Locate the cell with the specified text and output its (x, y) center coordinate. 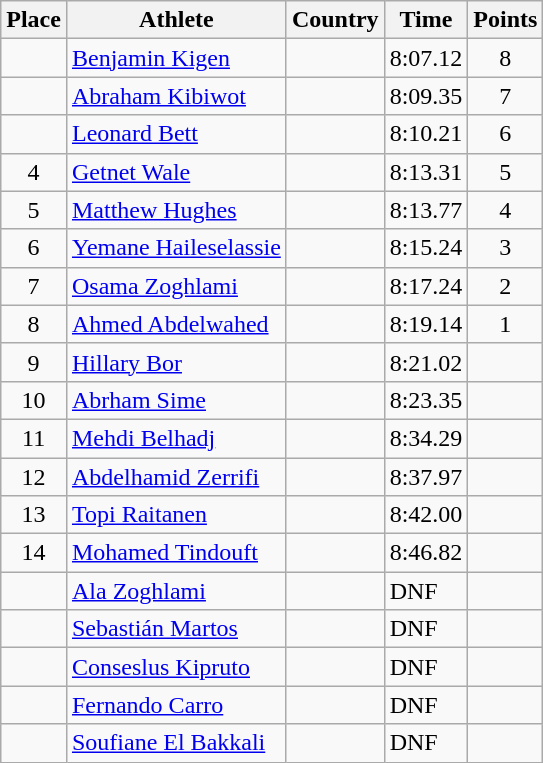
Yemane Haileselassie (176, 248)
1 (506, 324)
8:07.12 (426, 58)
Fernando Carro (176, 705)
10 (34, 400)
Soufiane El Bakkali (176, 743)
8:46.82 (426, 553)
Leonard Bett (176, 134)
Place (34, 20)
12 (34, 477)
Topi Raitanen (176, 515)
8:09.35 (426, 96)
8:23.35 (426, 400)
Sebastián Martos (176, 629)
8:37.97 (426, 477)
8:15.24 (426, 248)
3 (506, 248)
Ala Zoghlami (176, 591)
8:21.02 (426, 362)
2 (506, 286)
9 (34, 362)
Conseslus Kipruto (176, 667)
8:17.24 (426, 286)
Abraham Kibiwot (176, 96)
Time (426, 20)
Abrham Sime (176, 400)
Hillary Bor (176, 362)
Benjamin Kigen (176, 58)
Osama Zoghlami (176, 286)
Mohamed Tindouft (176, 553)
8:19.14 (426, 324)
13 (34, 515)
Athlete (176, 20)
8:42.00 (426, 515)
Getnet Wale (176, 172)
Points (506, 20)
11 (34, 438)
Ahmed Abdelwahed (176, 324)
8:13.77 (426, 210)
8:13.31 (426, 172)
Matthew Hughes (176, 210)
14 (34, 553)
Mehdi Belhadj (176, 438)
Abdelhamid Zerrifi (176, 477)
Country (335, 20)
8:34.29 (426, 438)
8:10.21 (426, 134)
